Determine the (X, Y) coordinate at the center of the cell enclosing the given text.  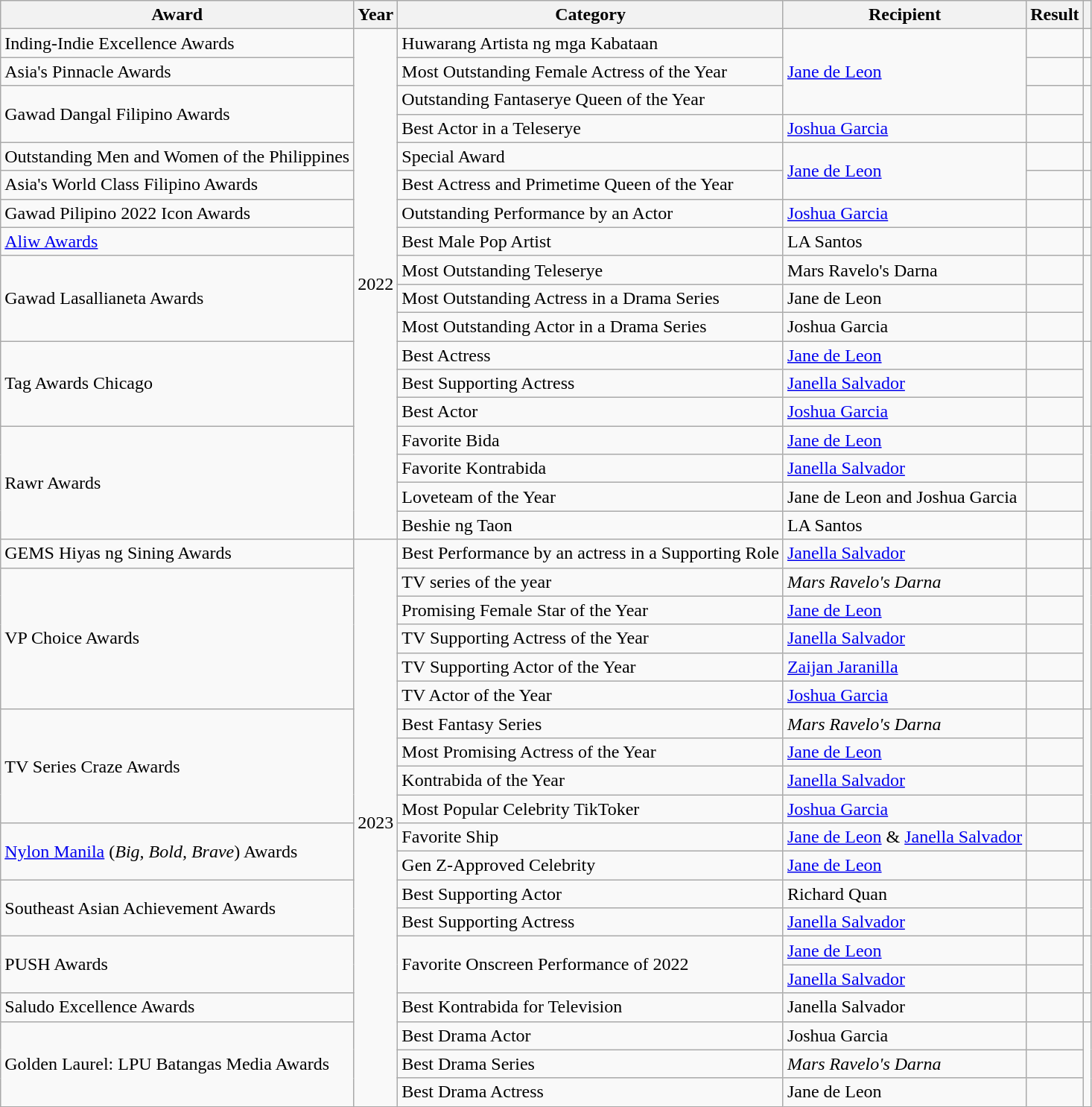
Category (591, 15)
Best Performance by an actress in a Supporting Role (591, 553)
TV series of the year (591, 582)
Best Actor (591, 412)
TV Supporting Actress of the Year (591, 638)
Most Popular Celebrity TikToker (591, 808)
Outstanding Performance by an Actor (591, 213)
Best Supporting Actor (591, 894)
Jane de Leon & Janella Salvador (904, 837)
Rawr Awards (177, 483)
Gawad Pilipino 2022 Icon Awards (177, 213)
Inding-Indie Excellence Awards (177, 43)
Best Actor in a Teleserye (591, 128)
Golden Laurel: LPU Batangas Media Awards (177, 1064)
TV Actor of the Year (591, 695)
Most Outstanding Actress in a Drama Series (591, 298)
Southeast Asian Achievement Awards (177, 908)
Jane de Leon and Joshua Garcia (904, 497)
Best Kontrabida for Television (591, 1007)
Nylon Manila (Big, Bold, Brave) Awards (177, 851)
Result (1055, 15)
Zaijan Jaranilla (904, 667)
Most Outstanding Teleserye (591, 270)
Special Award (591, 156)
Saludo Excellence Awards (177, 1007)
Best Fantasy Series (591, 723)
Loveteam of the Year (591, 497)
TV Supporting Actor of the Year (591, 667)
Gawad Lasallianeta Awards (177, 298)
GEMS Hiyas ng Sining Awards (177, 553)
Best Drama Actress (591, 1092)
Best Drama Series (591, 1064)
Outstanding Men and Women of the Philippines (177, 156)
Richard Quan (904, 894)
Aliw Awards (177, 241)
Huwarang Artista ng mga Kabataan (591, 43)
Best Drama Actor (591, 1035)
Promising Female Star of the Year (591, 610)
2022 (375, 285)
Gawad Dangal Filipino Awards (177, 114)
Most Outstanding Actor in a Drama Series (591, 326)
Gen Z-Approved Celebrity (591, 866)
Favorite Bida (591, 440)
Favorite Ship (591, 837)
Best Actress (591, 355)
Best Actress and Primetime Queen of the Year (591, 185)
Beshie ng Taon (591, 525)
TV Series Craze Awards (177, 766)
Year (375, 15)
Asia's Pinnacle Awards (177, 72)
Most Promising Actress of the Year (591, 752)
Outstanding Fantaserye Queen of the Year (591, 100)
Recipient (904, 15)
VP Choice Awards (177, 638)
Favorite Onscreen Performance of 2022 (591, 965)
Most Outstanding Female Actress of the Year (591, 72)
Kontrabida of the Year (591, 780)
Award (177, 15)
Asia's World Class Filipino Awards (177, 185)
2023 (375, 822)
PUSH Awards (177, 965)
Best Male Pop Artist (591, 241)
Favorite Kontrabida (591, 469)
Tag Awards Chicago (177, 384)
